Extract the (x, y) coordinate from the center of the cell holding the provided text.  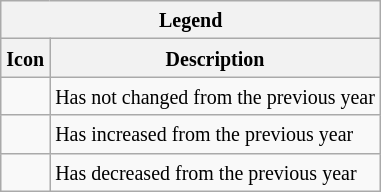
Description (216, 58)
Legend (191, 20)
Has decreased from the previous year (216, 172)
Has increased from the previous year (216, 134)
Has not changed from the previous year (216, 96)
Icon (26, 58)
